Find where the given text appears and provide that cell's center as (X, Y) coordinate. 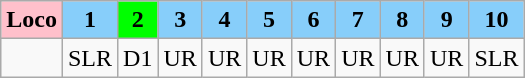
10 (496, 20)
7 (358, 20)
5 (269, 20)
Loco (32, 20)
D1 (138, 58)
9 (446, 20)
2 (138, 20)
1 (90, 20)
8 (402, 20)
3 (180, 20)
4 (224, 20)
6 (313, 20)
